For the text-containing cell, return its midpoint in [X, Y] coordinate format. 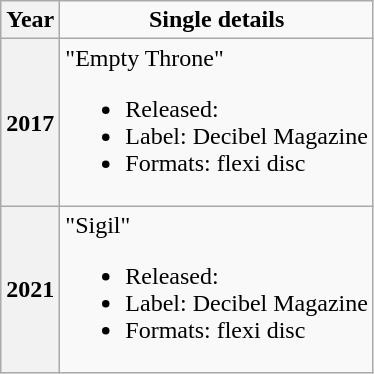
Single details [217, 20]
"Empty Throne"Released: Label: Decibel MagazineFormats: flexi disc [217, 122]
2021 [30, 290]
"Sigil"Released: Label: Decibel MagazineFormats: flexi disc [217, 290]
Year [30, 20]
2017 [30, 122]
